Find where the given text appears and provide that cell's center as [x, y] coordinate. 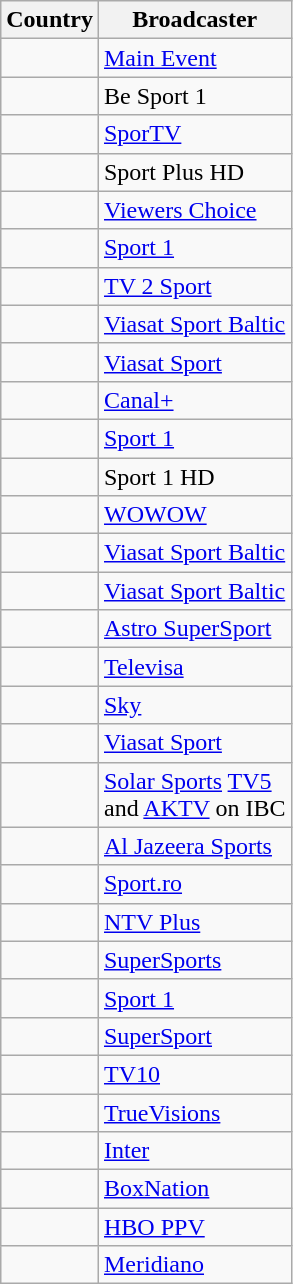
Al Jazeera Sports [194, 846]
TrueVisions [194, 1113]
Canal+ [194, 400]
TV 2 Sport [194, 286]
Main Event [194, 58]
Televisa [194, 667]
Inter [194, 1151]
SporTV [194, 134]
TV10 [194, 1074]
Broadcaster [194, 20]
Solar Sports TV5and AKTV on IBC [194, 794]
HBO PPV [194, 1227]
Sport 1 HD [194, 477]
BoxNation [194, 1189]
WOWOW [194, 515]
Astro SuperSport [194, 629]
Sport.ro [194, 884]
Sky [194, 705]
NTV Plus [194, 922]
Meridiano [194, 1265]
Country [50, 20]
Sport Plus HD [194, 172]
SuperSport [194, 1036]
Viewers Choice [194, 210]
Be Sport 1 [194, 96]
SuperSports [194, 960]
